Pinpoint the cell where the given text exists, returning its (X, Y) midpoint coordinate. 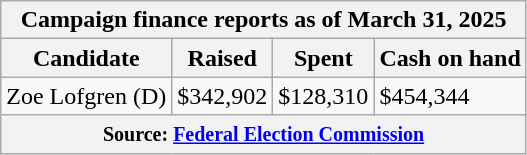
Raised (222, 58)
Candidate (86, 58)
$454,344 (450, 96)
Source: Federal Election Commission (264, 134)
Campaign finance reports as of March 31, 2025 (264, 20)
Zoe Lofgren (D) (86, 96)
Spent (324, 58)
$128,310 (324, 96)
$342,902 (222, 96)
Cash on hand (450, 58)
